From the cell containing the given text, extract its center point as (x, y) coordinate. 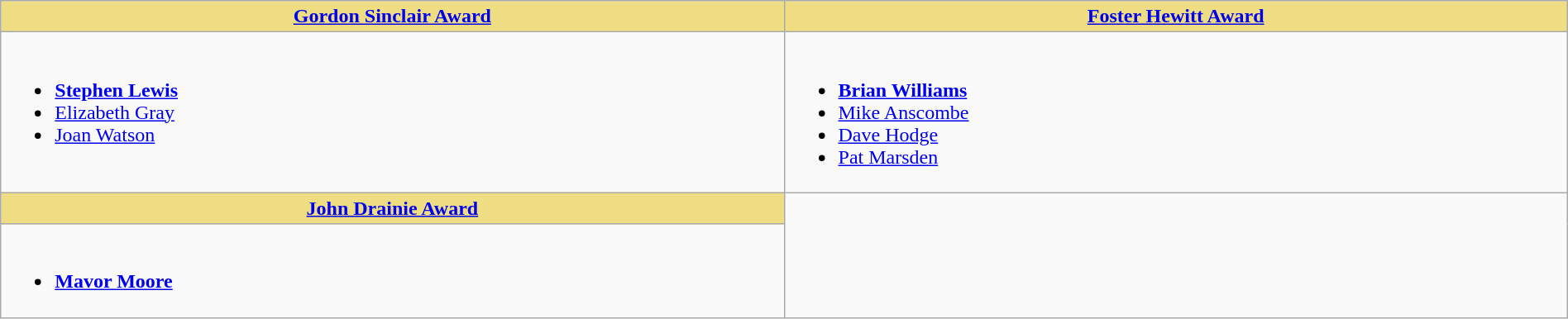
Brian WilliamsMike AnscombeDave HodgePat Marsden (1176, 112)
John Drainie Award (392, 208)
Foster Hewitt Award (1176, 17)
Gordon Sinclair Award (392, 17)
Stephen LewisElizabeth GrayJoan Watson (392, 112)
Mavor Moore (392, 271)
